Detect which cell encompasses the target text, then output its (x, y) center coordinate. 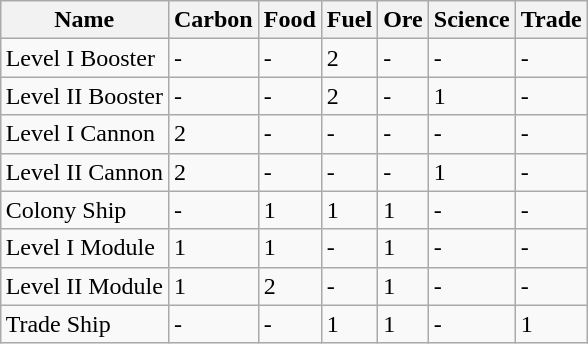
Science (472, 20)
Level II Module (84, 286)
Carbon (213, 20)
Trade (551, 20)
Colony Ship (84, 210)
Level I Cannon (84, 134)
Name (84, 20)
Level I Module (84, 248)
Level II Cannon (84, 172)
Food (290, 20)
Level I Booster (84, 58)
Level II Booster (84, 96)
Ore (404, 20)
Fuel (349, 20)
Trade Ship (84, 324)
